Detect which cell encompasses the target text, then output its (x, y) center coordinate. 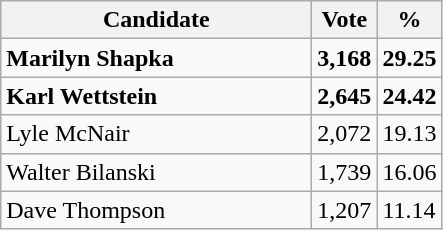
Dave Thompson (156, 210)
2,072 (344, 134)
24.42 (410, 96)
% (410, 20)
Vote (344, 20)
3,168 (344, 58)
29.25 (410, 58)
1,739 (344, 172)
16.06 (410, 172)
1,207 (344, 210)
2,645 (344, 96)
Lyle McNair (156, 134)
11.14 (410, 210)
Candidate (156, 20)
Marilyn Shapka (156, 58)
19.13 (410, 134)
Walter Bilanski (156, 172)
Karl Wettstein (156, 96)
